Locate the cell with the specified text and output its [x, y] center coordinate. 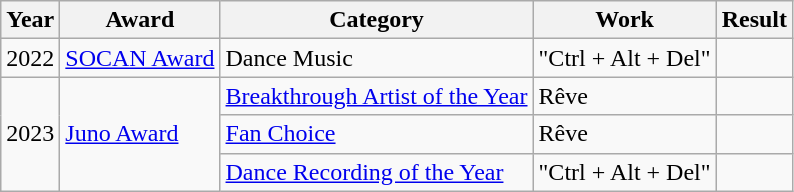
Result [754, 20]
Award [140, 20]
Fan Choice [376, 134]
2023 [30, 134]
Breakthrough Artist of the Year [376, 96]
Category [376, 20]
SOCAN Award [140, 58]
2022 [30, 58]
Dance Recording of the Year [376, 172]
Year [30, 20]
Juno Award [140, 134]
Work [624, 20]
Dance Music [376, 58]
